Identify which cell holds the provided text, then report its [x, y] central coordinate. 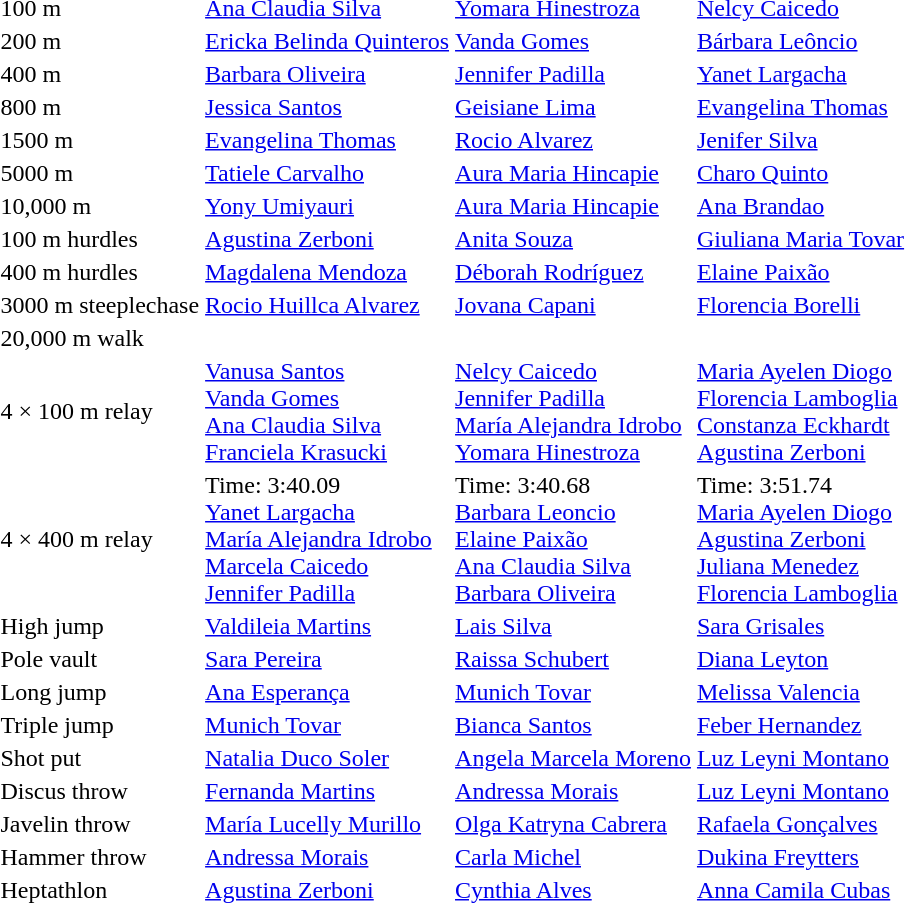
Florencia Borelli [800, 305]
Nelcy CaicedoJennifer PadillaMaría Alejandra IdroboYomara Hinestroza [574, 412]
Valdileia Martins [328, 626]
Bárbara Leôncio [800, 41]
Charo Quinto [800, 173]
Olga Katryna Cabrera [574, 824]
Jenifer Silva [800, 140]
Rocio Huillca Alvarez [328, 305]
Geisiane Lima [574, 107]
Dukina Freytters [800, 857]
Rafaela Gonçalves [800, 824]
Ana Brandao [800, 206]
Ericka Belinda Quinteros [328, 41]
Vanusa SantosVanda GomesAna Claudia SilvaFranciela Krasucki [328, 412]
Jovana Capani [574, 305]
Barbara Oliveira [328, 74]
Agustina Zerboni [328, 239]
Yanet Largacha [800, 74]
Ana Esperança [328, 692]
Bianca Santos [574, 725]
Sara Grisales [800, 626]
Rocio Alvarez [574, 140]
Lais Silva [574, 626]
Déborah Rodríguez [574, 272]
Time: 3:40.68Barbara LeoncioElaine PaixãoAna Claudia SilvaBarbara Oliveira [574, 539]
Angela Marcela Moreno [574, 758]
Feber Hernandez [800, 725]
Time: 3:40.09Yanet LargachaMaría Alejandra IdroboMarcela CaicedoJennifer Padilla [328, 539]
Jessica Santos [328, 107]
Natalia Duco Soler [328, 758]
Carla Michel [574, 857]
Diana Leyton [800, 659]
Giuliana Maria Tovar [800, 239]
Sara Pereira [328, 659]
Yony Umiyauri [328, 206]
Melissa Valencia [800, 692]
Time: 3:51.74Maria Ayelen DiogoAgustina ZerboniJuliana MenedezFlorencia Lamboglia [800, 539]
Magdalena Mendoza [328, 272]
Fernanda Martins [328, 791]
Anita Souza [574, 239]
María Lucelly Murillo [328, 824]
Raissa Schubert [574, 659]
Jennifer Padilla [574, 74]
Vanda Gomes [574, 41]
Tatiele Carvalho [328, 173]
Elaine Paixão [800, 272]
Maria Ayelen DiogoFlorencia LambogliaConstanza EckhardtAgustina Zerboni [800, 412]
